Scan for the cell matching the given text and deliver its (X, Y) coordinate at center. 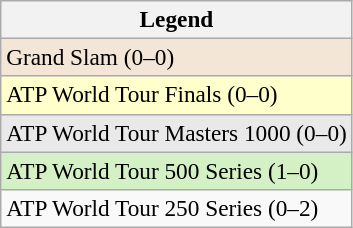
Grand Slam (0–0) (176, 57)
Legend (176, 19)
ATP World Tour Masters 1000 (0–0) (176, 133)
ATP World Tour 250 Series (0–2) (176, 208)
ATP World Tour 500 Series (1–0) (176, 170)
ATP World Tour Finals (0–0) (176, 95)
